Return the (X, Y) coordinate for the center point of the cell that contains the specified text.  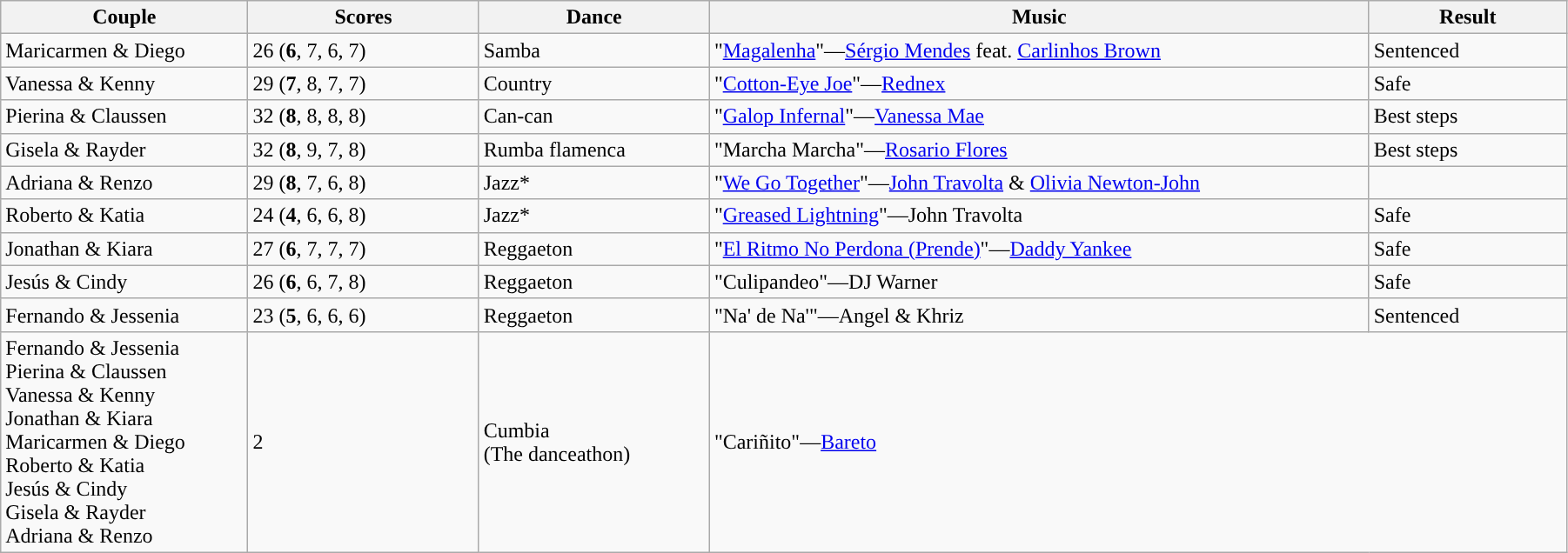
"We Go Together"—John Travolta & Olivia Newton-John (1039, 183)
Cumbia(The danceathon) (593, 442)
"Greased Lightning"—John Travolta (1039, 216)
29 (8, 7, 6, 8) (364, 183)
Gisela & Rayder (124, 150)
24 (4, 6, 6, 8) (364, 216)
Vanessa & Kenny (124, 83)
Jonathan & Kiara (124, 249)
Roberto & Katia (124, 216)
23 (5, 6, 6, 6) (364, 315)
26 (6, 6, 7, 8) (364, 282)
2 (364, 442)
Fernando & Jessenia (124, 315)
27 (6, 7, 7, 7) (364, 249)
"El Ritmo No Perdona (Prende)"—Daddy Yankee (1039, 249)
"Cotton-Eye Joe"—Rednex (1039, 83)
Couple (124, 17)
Jesús & Cindy (124, 282)
32 (8, 8, 8, 8) (364, 117)
Pierina & Claussen (124, 117)
Scores (364, 17)
Music (1039, 17)
Samba (593, 50)
Result (1467, 17)
32 (8, 9, 7, 8) (364, 150)
"Cariñito"—Bareto (1138, 442)
Adriana & Renzo (124, 183)
Dance (593, 17)
"Na' de Na'"—Angel & Khriz (1039, 315)
29 (7, 8, 7, 7) (364, 83)
"Magalenha"—Sérgio Mendes feat. Carlinhos Brown (1039, 50)
"Marcha Marcha"—Rosario Flores (1039, 150)
Country (593, 83)
"Galop Infernal"—Vanessa Mae (1039, 117)
26 (6, 7, 6, 7) (364, 50)
Can-can (593, 117)
Rumba flamenca (593, 150)
Fernando & JesseniaPierina & ClaussenVanessa & KennyJonathan & KiaraMaricarmen & DiegoRoberto & KatiaJesús & CindyGisela & RayderAdriana & Renzo (124, 442)
"Culipandeo"—DJ Warner (1039, 282)
Maricarmen & Diego (124, 50)
